Find where the given text appears and provide that cell's center as (X, Y) coordinate. 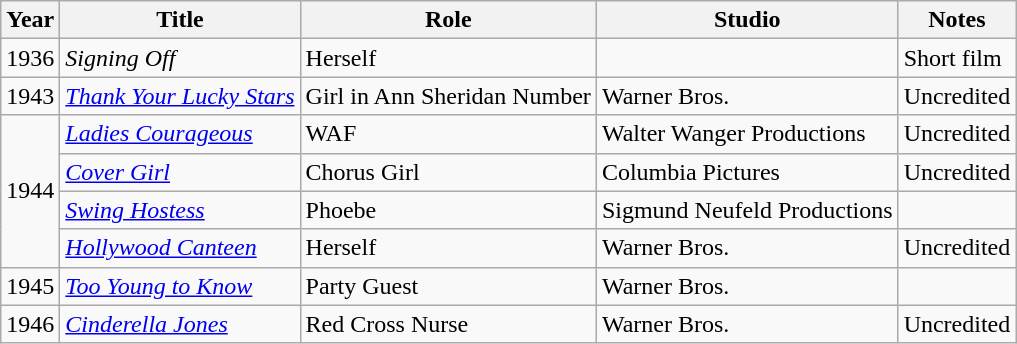
1944 (30, 191)
Phoebe (448, 210)
Notes (957, 20)
Red Cross Nurse (448, 324)
1943 (30, 96)
Short film (957, 58)
Walter Wanger Productions (747, 134)
Columbia Pictures (747, 172)
Cover Girl (180, 172)
Year (30, 20)
1936 (30, 58)
Swing Hostess (180, 210)
Girl in Ann Sheridan Number (448, 96)
Party Guest (448, 286)
1946 (30, 324)
Hollywood Canteen (180, 248)
Chorus Girl (448, 172)
1945 (30, 286)
Signing Off (180, 58)
Thank Your Lucky Stars (180, 96)
WAF (448, 134)
Studio (747, 20)
Ladies Courageous (180, 134)
Role (448, 20)
Title (180, 20)
Too Young to Know (180, 286)
Sigmund Neufeld Productions (747, 210)
Cinderella Jones (180, 324)
